From the cell containing the given text, extract its center point as [x, y] coordinate. 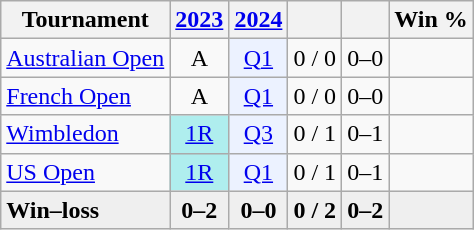
0 / 2 [315, 210]
2024 [258, 20]
2023 [200, 20]
Tournament [86, 20]
Q3 [258, 134]
French Open [86, 96]
Win–loss [86, 210]
US Open [86, 172]
Win % [432, 20]
Australian Open [86, 58]
Wimbledon [86, 134]
